Capture the cell that displays the provided text and extract its [x, y] central coordinate. 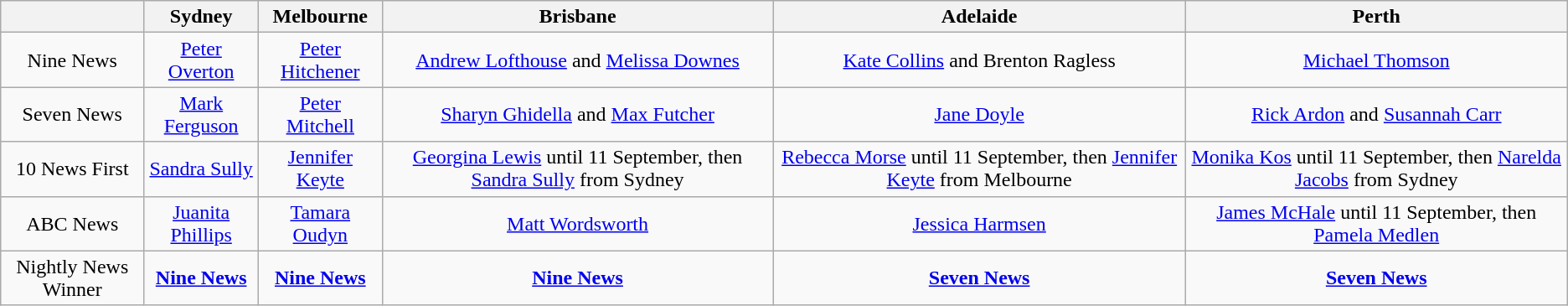
Nightly News Winner [72, 278]
James McHale until 11 September, then Pamela Medlen [1376, 223]
Jessica Harmsen [979, 223]
Perth [1376, 17]
Melbourne [320, 17]
Matt Wordsworth [578, 223]
Brisbane [578, 17]
Tamara Oudyn [320, 223]
Sharyn Ghidella and Max Futcher [578, 114]
Monika Kos until 11 September, then Narelda Jacobs from Sydney [1376, 169]
10 News First [72, 169]
Jennifer Keyte [320, 169]
Sydney [201, 17]
Juanita Phillips [201, 223]
Georgina Lewis until 11 September, then Sandra Sully from Sydney [578, 169]
Peter Hitchener [320, 60]
Peter Mitchell [320, 114]
Jane Doyle [979, 114]
Rebecca Morse until 11 September, then Jennifer Keyte from Melbourne [979, 169]
Sandra Sully [201, 169]
Andrew Lofthouse and Melissa Downes [578, 60]
Rick Ardon and Susannah Carr [1376, 114]
Adelaide [979, 17]
Kate Collins and Brenton Ragless [979, 60]
Michael Thomson [1376, 60]
ABC News [72, 223]
Peter Overton [201, 60]
Mark Ferguson [201, 114]
